Output the (X, Y) coordinate of the center of the cell containing the given text.  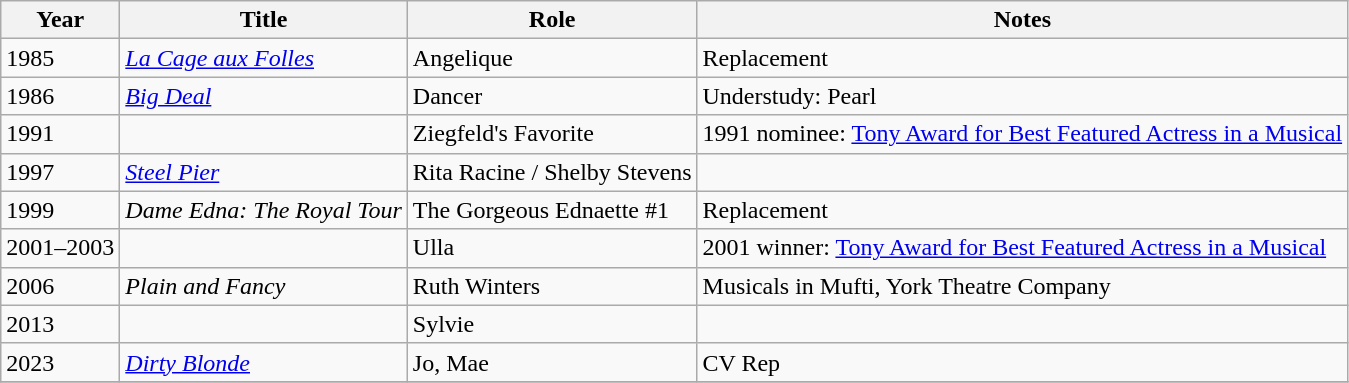
Sylvie (552, 324)
1991 nominee: Tony Award for Best Featured Actress in a Musical (1022, 134)
Ulla (552, 248)
Dancer (552, 96)
Title (264, 20)
Jo, Mae (552, 362)
Role (552, 20)
Big Deal (264, 96)
1999 (60, 210)
Ruth Winters (552, 286)
Rita Racine / Shelby Stevens (552, 172)
Plain and Fancy (264, 286)
2001–2003 (60, 248)
Musicals in Mufti, York Theatre Company (1022, 286)
La Cage aux Folles (264, 58)
1985 (60, 58)
Angelique (552, 58)
Understudy: Pearl (1022, 96)
2023 (60, 362)
Dirty Blonde (264, 362)
1997 (60, 172)
2013 (60, 324)
The Gorgeous Ednaette #1 (552, 210)
Ziegfeld's Favorite (552, 134)
CV Rep (1022, 362)
1991 (60, 134)
2006 (60, 286)
2001 winner: Tony Award for Best Featured Actress in a Musical (1022, 248)
Dame Edna: The Royal Tour (264, 210)
Year (60, 20)
1986 (60, 96)
Steel Pier (264, 172)
Notes (1022, 20)
